Output the (x, y) coordinate of the center of the cell containing the given text.  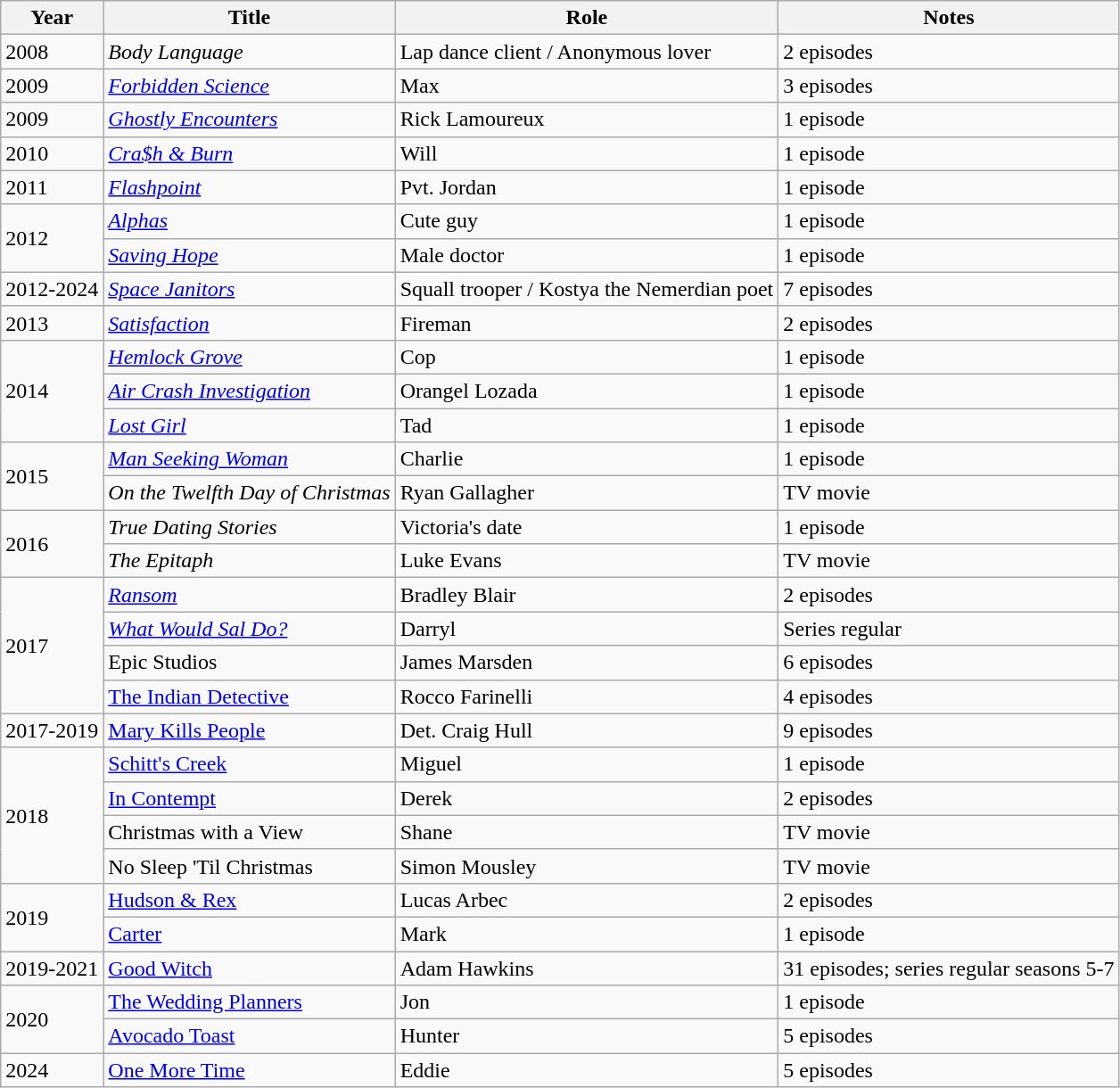
Lap dance client / Anonymous lover (587, 52)
Air Crash Investigation (250, 391)
On the Twelfth Day of Christmas (250, 493)
Bradley Blair (587, 595)
Orangel Lozada (587, 391)
Flashpoint (250, 187)
Derek (587, 798)
Ryan Gallagher (587, 493)
Role (587, 18)
The Epitaph (250, 561)
Man Seeking Woman (250, 459)
In Contempt (250, 798)
Adam Hawkins (587, 968)
Forbidden Science (250, 86)
Notes (949, 18)
2012-2024 (52, 289)
True Dating Stories (250, 527)
Schitt's Creek (250, 764)
2010 (52, 153)
Cra$h & Burn (250, 153)
2020 (52, 1019)
2017 (52, 646)
9 episodes (949, 730)
Darryl (587, 629)
Hunter (587, 1036)
2017-2019 (52, 730)
2019 (52, 917)
One More Time (250, 1070)
Eddie (587, 1070)
Ghostly Encounters (250, 120)
Pvt. Jordan (587, 187)
7 episodes (949, 289)
Series regular (949, 629)
Charlie (587, 459)
Jon (587, 1002)
Title (250, 18)
2013 (52, 323)
Hemlock Grove (250, 357)
Squall trooper / Kostya the Nemerdian poet (587, 289)
Ransom (250, 595)
No Sleep 'Til Christmas (250, 866)
2016 (52, 544)
Cute guy (587, 221)
The Indian Detective (250, 696)
Male doctor (587, 255)
Year (52, 18)
Rocco Farinelli (587, 696)
2024 (52, 1070)
Rick Lamoureux (587, 120)
Satisfaction (250, 323)
Max (587, 86)
2011 (52, 187)
Space Janitors (250, 289)
Avocado Toast (250, 1036)
The Wedding Planners (250, 1002)
2019-2021 (52, 968)
Will (587, 153)
6 episodes (949, 663)
2008 (52, 52)
Lost Girl (250, 425)
Fireman (587, 323)
Victoria's date (587, 527)
31 episodes; series regular seasons 5-7 (949, 968)
Lucas Arbec (587, 900)
Shane (587, 832)
2014 (52, 391)
Cop (587, 357)
2015 (52, 476)
Epic Studios (250, 663)
Saving Hope (250, 255)
James Marsden (587, 663)
Good Witch (250, 968)
Christmas with a View (250, 832)
Mary Kills People (250, 730)
Tad (587, 425)
Alphas (250, 221)
Mark (587, 934)
2012 (52, 238)
Hudson & Rex (250, 900)
Simon Mousley (587, 866)
Luke Evans (587, 561)
Miguel (587, 764)
Carter (250, 934)
Det. Craig Hull (587, 730)
2018 (52, 815)
4 episodes (949, 696)
3 episodes (949, 86)
What Would Sal Do? (250, 629)
Body Language (250, 52)
